Search for the cell housing the specified text and yield its (x, y) center coordinate. 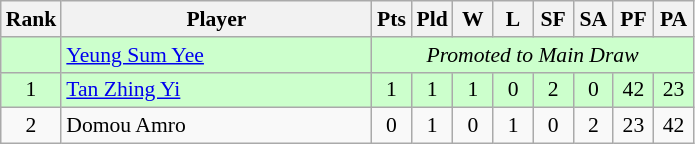
Promoted to Main Draw (532, 55)
SF (553, 19)
PF (633, 19)
SA (593, 19)
Rank (32, 19)
Yeung Sum Yee (216, 55)
Pld (432, 19)
Tan Zhing Yi (216, 90)
Domou Amro (216, 126)
PA (673, 19)
Player (216, 19)
Pts (391, 19)
L (513, 19)
W (473, 19)
